From the cell containing the given text, extract its center point as (X, Y) coordinate. 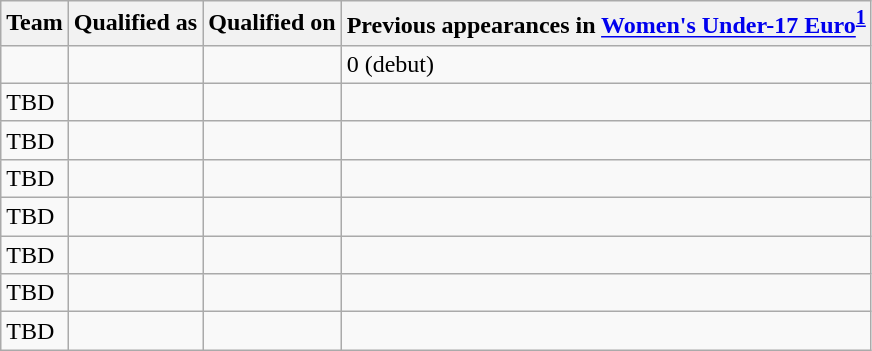
Previous appearances in Women's Under-17 Euro1 (606, 24)
Qualified as (135, 24)
Qualified on (272, 24)
0 (debut) (606, 64)
Team (35, 24)
